Find where the given text appears and provide that cell's center as [x, y] coordinate. 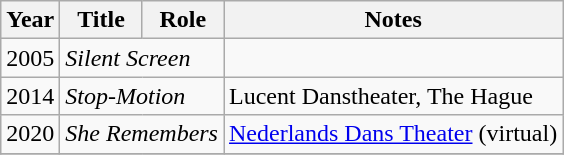
2014 [30, 96]
Lucent Danstheater, The Hague [394, 96]
Year [30, 20]
Notes [394, 20]
Nederlands Dans Theater (virtual) [394, 134]
Stop-Motion [142, 96]
Silent Screen [142, 58]
Role [182, 20]
2005 [30, 58]
She Remembers [142, 134]
2020 [30, 134]
Title [101, 20]
